Identify which cell holds the provided text, then report its (X, Y) central coordinate. 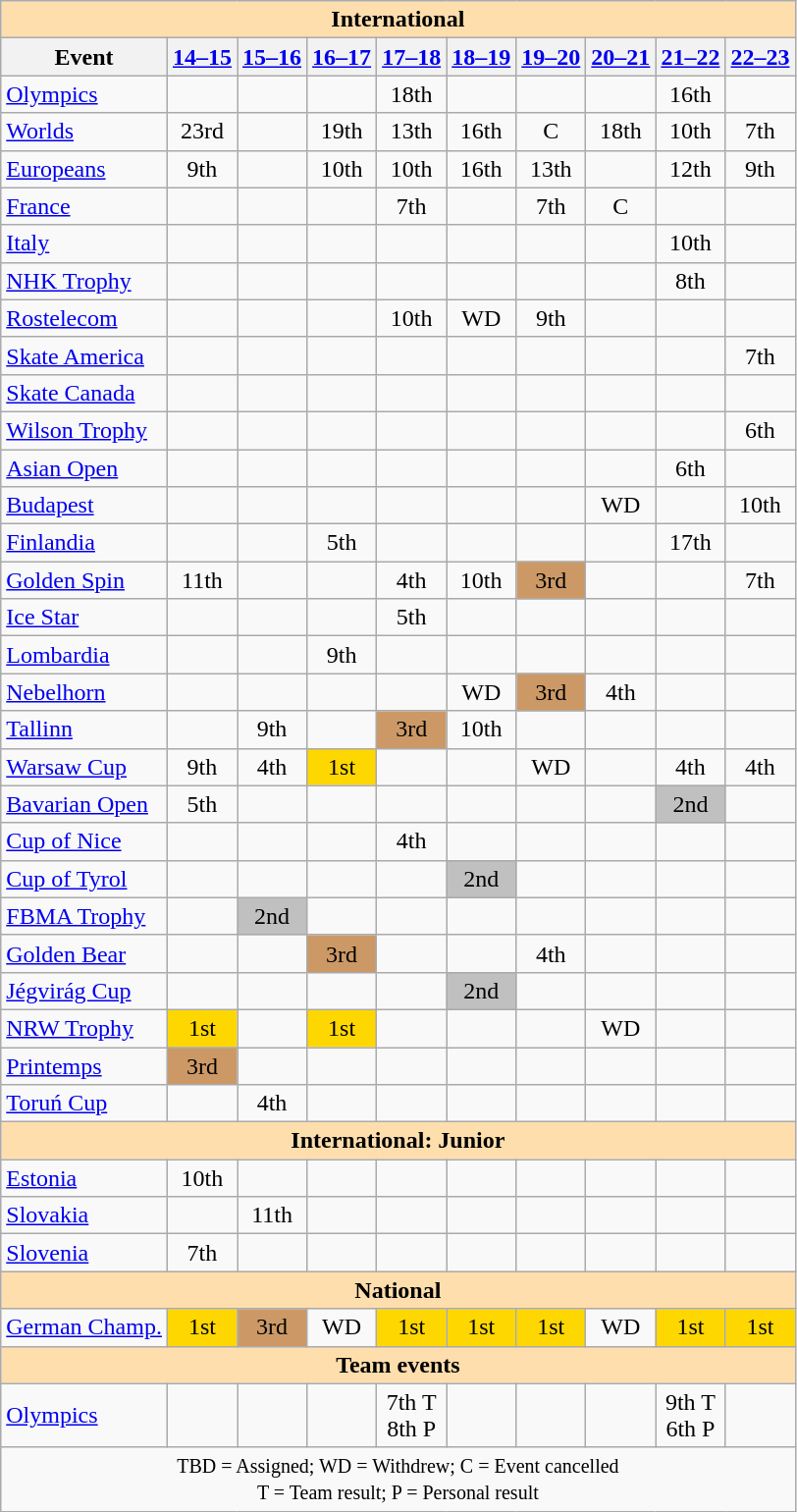
Slovenia (84, 1253)
Worlds (84, 132)
Rostelecom (84, 318)
Estonia (84, 1178)
19–20 (552, 57)
17–18 (412, 57)
Toruń Cup (84, 1104)
Golden Bear (84, 953)
Europeans (84, 169)
National (398, 1290)
Skate America (84, 355)
15–16 (273, 57)
Ice Star (84, 618)
Italy (84, 243)
Cup of Tyrol (84, 879)
12th (691, 169)
8th (691, 281)
Finlandia (84, 543)
Team events (398, 1365)
Cup of Nice (84, 841)
14–15 (202, 57)
Nebelhorn (84, 692)
France (84, 206)
Lombardia (84, 655)
Warsaw Cup (84, 767)
Bavarian Open (84, 804)
Tallinn (84, 729)
Slovakia (84, 1215)
Skate Canada (84, 393)
NHK Trophy (84, 281)
19th (342, 132)
23rd (202, 132)
17th (691, 543)
NRW Trophy (84, 1028)
9th T 6th P (691, 1416)
22–23 (760, 57)
TBD = Assigned; WD = Withdrew; C = Event cancelled T = Team result; P = Personal result (398, 1479)
16–17 (342, 57)
Budapest (84, 506)
Printemps (84, 1065)
German Champ. (84, 1327)
21–22 (691, 57)
18–19 (481, 57)
Asian Open (84, 468)
Wilson Trophy (84, 430)
Golden Spin (84, 580)
Jégvirág Cup (84, 991)
20–21 (620, 57)
Event (84, 57)
International: Junior (398, 1141)
FBMA Trophy (84, 916)
International (398, 20)
7th T 8th P (412, 1416)
